Provide the [X, Y] coordinate of the cell's center where the given text is located.  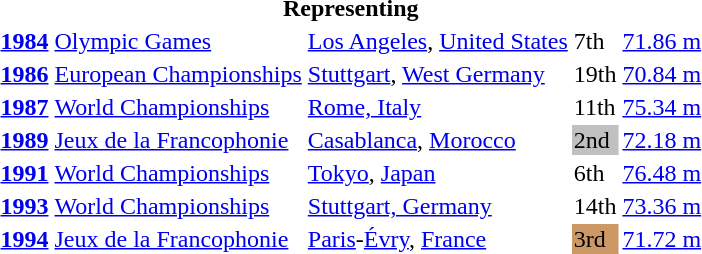
European Championships [178, 74]
Stuttgart, West Germany [438, 74]
Paris-Évry, France [438, 239]
3rd [595, 239]
Stuttgart, Germany [438, 206]
Olympic Games [178, 41]
11th [595, 107]
7th [595, 41]
Tokyo, Japan [438, 173]
14th [595, 206]
Casablanca, Morocco [438, 140]
6th [595, 173]
Rome, Italy [438, 107]
Los Angeles, United States [438, 41]
2nd [595, 140]
19th [595, 74]
